Scan for the cell matching the given text and deliver its [x, y] coordinate at center. 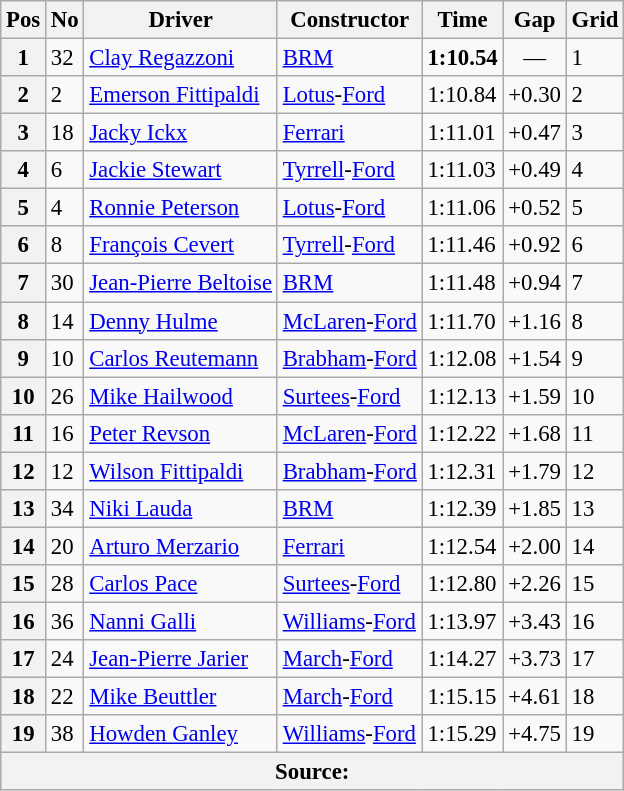
Howden Ganley [180, 734]
34 [65, 509]
1:13.97 [462, 621]
1:12.08 [462, 358]
1:12.22 [462, 433]
+0.30 [534, 95]
26 [65, 396]
François Cevert [180, 245]
Grid [594, 20]
No [65, 20]
+3.43 [534, 621]
Gap [534, 20]
Source: [312, 772]
+2.26 [534, 584]
Constructor [350, 20]
1:12.31 [462, 471]
+1.59 [534, 396]
24 [65, 659]
Denny Hulme [180, 321]
1:10.54 [462, 58]
+1.79 [534, 471]
1:11.48 [462, 283]
Carlos Pace [180, 584]
36 [65, 621]
1:11.06 [462, 208]
Clay Regazzoni [180, 58]
+4.75 [534, 734]
1:15.15 [462, 697]
+0.92 [534, 245]
1:12.39 [462, 509]
38 [65, 734]
Wilson Fittipaldi [180, 471]
1:12.13 [462, 396]
Emerson Fittipaldi [180, 95]
1:11.01 [462, 133]
+0.94 [534, 283]
Pos [24, 20]
Jacky Ickx [180, 133]
Peter Revson [180, 433]
+3.73 [534, 659]
Niki Lauda [180, 509]
Mike Hailwood [180, 396]
Jean-Pierre Jarier [180, 659]
+1.68 [534, 433]
— [534, 58]
1:10.84 [462, 95]
1:11.03 [462, 170]
Carlos Reutemann [180, 358]
1:12.80 [462, 584]
+0.52 [534, 208]
30 [65, 283]
20 [65, 546]
+1.16 [534, 321]
Jackie Stewart [180, 170]
Ronnie Peterson [180, 208]
22 [65, 697]
1:11.70 [462, 321]
Time [462, 20]
1:14.27 [462, 659]
Nanni Galli [180, 621]
Driver [180, 20]
+0.47 [534, 133]
+1.85 [534, 509]
32 [65, 58]
+0.49 [534, 170]
+4.61 [534, 697]
+2.00 [534, 546]
Mike Beuttler [180, 697]
1:15.29 [462, 734]
1:12.54 [462, 546]
Jean-Pierre Beltoise [180, 283]
+1.54 [534, 358]
28 [65, 584]
Arturo Merzario [180, 546]
1:11.46 [462, 245]
